Detect which cell encompasses the target text, then output its (X, Y) center coordinate. 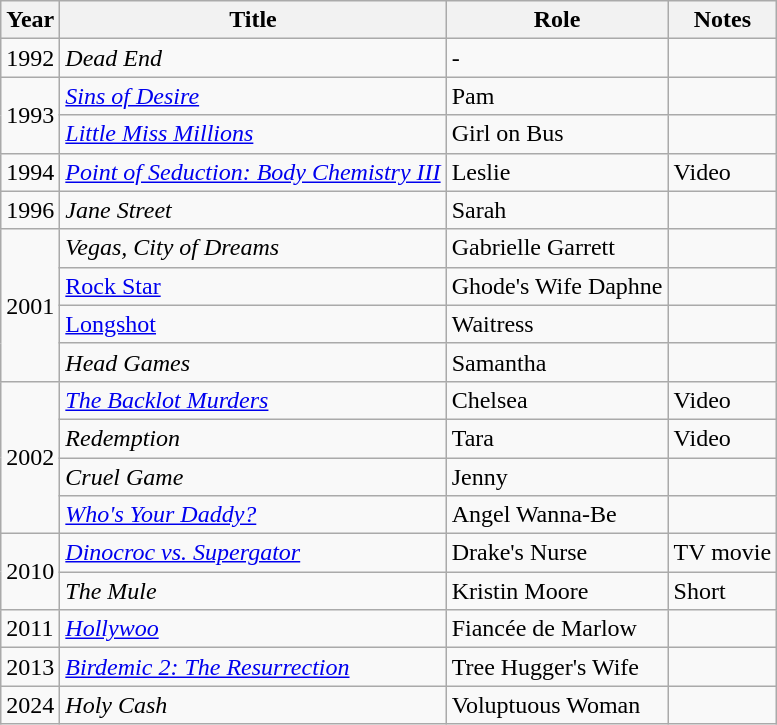
Redemption (253, 438)
Sarah (557, 210)
Fiancée de Marlow (557, 629)
2001 (30, 305)
2002 (30, 457)
Birdemic 2: The Resurrection (253, 667)
Jenny (557, 477)
1993 (30, 115)
2013 (30, 667)
Girl on Bus (557, 134)
1996 (30, 210)
Title (253, 20)
Chelsea (557, 400)
Gabrielle Garrett (557, 248)
Who's Your Daddy? (253, 515)
Dead End (253, 58)
Tree Hugger's Wife (557, 667)
Little Miss Millions (253, 134)
2011 (30, 629)
Jane Street (253, 210)
Pam (557, 96)
Voluptuous Woman (557, 705)
Point of Seduction: Body Chemistry III (253, 172)
Angel Wanna-Be (557, 515)
Tara (557, 438)
TV movie (722, 553)
Short (722, 591)
Kristin Moore (557, 591)
2024 (30, 705)
1992 (30, 58)
Vegas, City of Dreams (253, 248)
Head Games (253, 362)
Holy Cash (253, 705)
Dinocroc vs. Supergator (253, 553)
Longshot (253, 324)
Samantha (557, 362)
1994 (30, 172)
Sins of Desire (253, 96)
Year (30, 20)
Hollywoo (253, 629)
Waitress (557, 324)
Drake's Nurse (557, 553)
Rock Star (253, 286)
- (557, 58)
The Mule (253, 591)
Role (557, 20)
Notes (722, 20)
The Backlot Murders (253, 400)
Cruel Game (253, 477)
Ghode's Wife Daphne (557, 286)
Leslie (557, 172)
2010 (30, 572)
